Find where the given text appears and provide that cell's center as (x, y) coordinate. 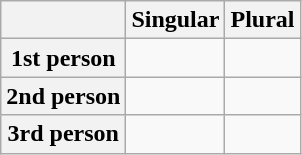
Singular (176, 20)
1st person (64, 58)
2nd person (64, 96)
Plural (262, 20)
3rd person (64, 134)
